Extract the [X, Y] coordinate from the center of the cell holding the provided text.  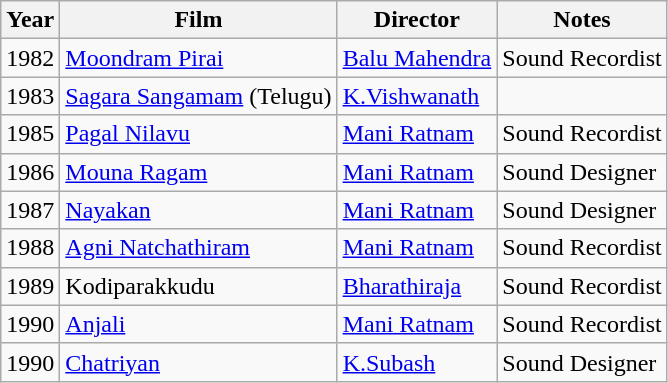
1987 [30, 210]
Nayakan [198, 210]
Mouna Ragam [198, 172]
Sagara Sangamam (Telugu) [198, 96]
Agni Natchathiram [198, 248]
1988 [30, 248]
Moondram Pirai [198, 58]
Kodiparakkudu [198, 286]
Balu Mahendra [417, 58]
1989 [30, 286]
K.Subash [417, 362]
Anjali [198, 324]
Pagal Nilavu [198, 134]
Notes [582, 20]
Film [198, 20]
Bharathiraja [417, 286]
1982 [30, 58]
1985 [30, 134]
1986 [30, 172]
Chatriyan [198, 362]
Year [30, 20]
1983 [30, 96]
Director [417, 20]
K.Vishwanath [417, 96]
